Identify which cell holds the provided text, then report its (x, y) central coordinate. 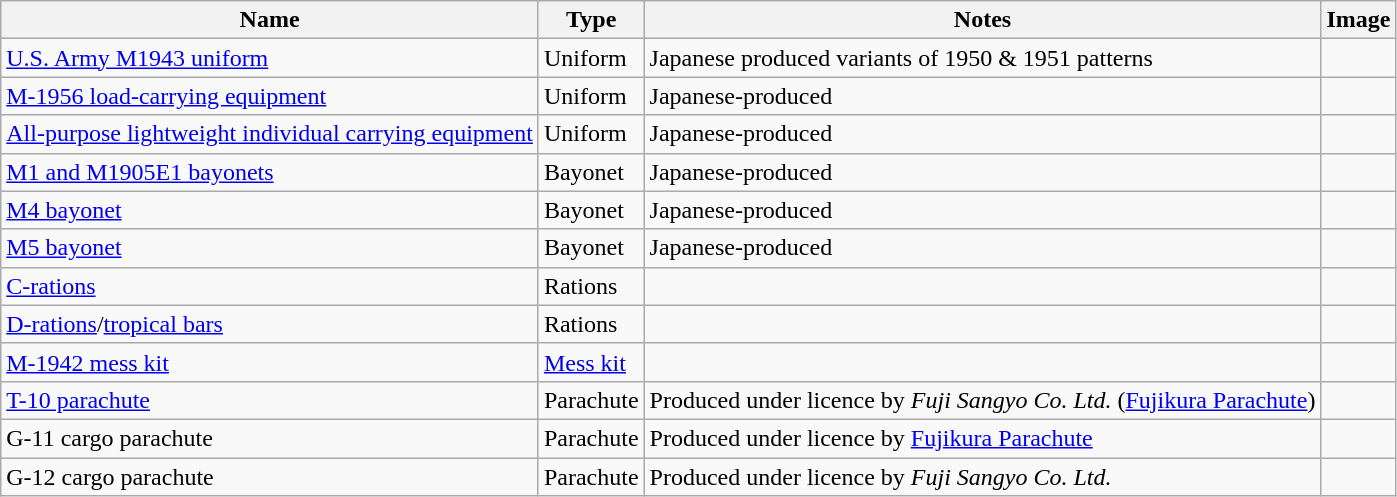
Type (591, 20)
Notes (982, 20)
M5 bayonet (270, 248)
C-rations (270, 286)
Image (1358, 20)
U.S. Army M1943 uniform (270, 58)
T-10 parachute (270, 400)
Name (270, 20)
Mess kit (591, 362)
M1 and M1905E1 bayonets (270, 172)
M-1942 mess kit (270, 362)
G-12 cargo parachute (270, 477)
Produced under licence by Fujikura Parachute (982, 438)
All-purpose lightweight individual carrying equipment (270, 134)
G-11 cargo parachute (270, 438)
Japanese produced variants of 1950 & 1951 patterns (982, 58)
M4 bayonet (270, 210)
Produced under licence by Fuji Sangyo Co. Ltd. (982, 477)
Produced under licence by Fuji Sangyo Co. Ltd. (Fujikura Parachute) (982, 400)
M-1956 load-carrying equipment (270, 96)
D-rations/tropical bars (270, 324)
